Scan for the cell matching the given text and deliver its (x, y) coordinate at center. 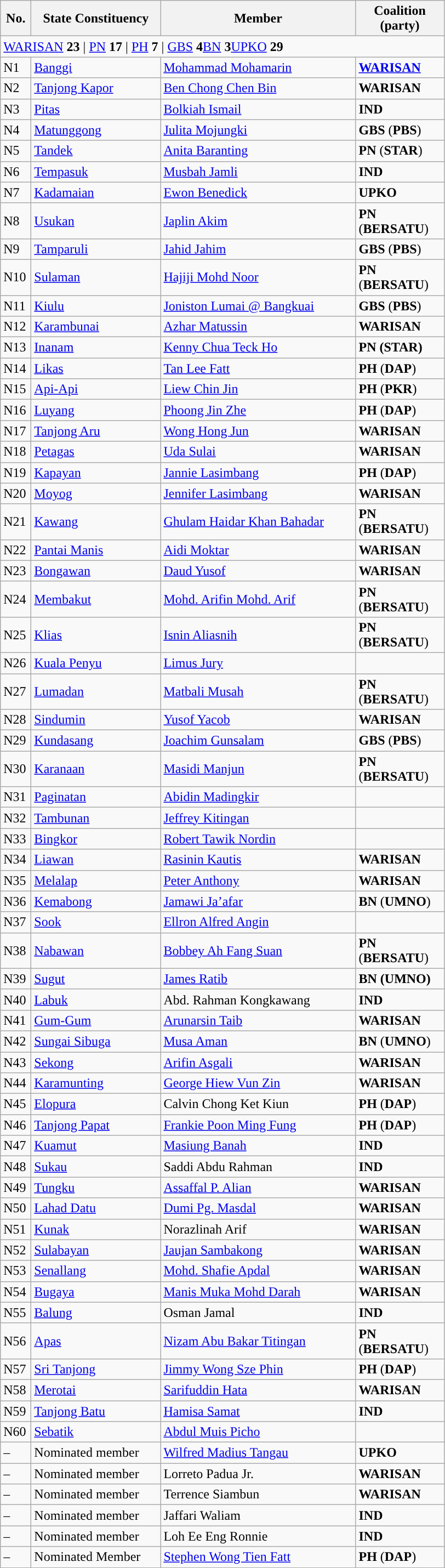
Nominated Member (96, 1557)
N37 (16, 922)
Tanjong Batu (96, 1411)
Bolkiah Ismail (258, 109)
Ben Chong Chen Bin (258, 88)
N14 (16, 368)
N3 (16, 109)
N17 (16, 431)
Osman Jamal (258, 1313)
N49 (16, 1188)
Lorreto Padua Jr. (258, 1474)
Abidin Madingkir (258, 797)
Dumi Pg. Masdal (258, 1208)
Kemabong (96, 901)
Julita Mojungki (258, 130)
Yusof Yacob (258, 720)
Bobbey Ah Fang Suan (258, 951)
Senallang (96, 1271)
PH (PKR) (400, 389)
Loh Ee Eng Ronnie (258, 1536)
Apas (96, 1341)
Tan Lee Fatt (258, 368)
Tanjong Aru (96, 431)
Api-Api (96, 389)
Matbali Musah (258, 691)
Wilfred Madius Tangau (258, 1453)
Masiung Banah (258, 1146)
Sulaman (96, 277)
N53 (16, 1271)
Arunarsin Taib (258, 1020)
Sri Tanjong (96, 1369)
Stephen Wong Tien Fatt (258, 1557)
Kadamaian (96, 192)
Karamunting (96, 1083)
Robert Tawik Nordin (258, 839)
N4 (16, 130)
N46 (16, 1125)
Liew Chin Jin (258, 389)
N52 (16, 1250)
Bongawan (96, 571)
Uda Sulai (258, 452)
Mohd. Shafie Apdal (258, 1271)
N11 (16, 305)
N15 (16, 389)
N29 (16, 741)
Japlin Akim (258, 220)
Kuala Penyu (96, 663)
James Ratib (258, 979)
N22 (16, 550)
Karambunai (96, 327)
Inanam (96, 348)
N54 (16, 1292)
Assaffal P. Alian (258, 1188)
Mohammad Mohamarin (258, 67)
N5 (16, 151)
Sarifuddin Hata (258, 1390)
Kapayan (96, 473)
Moyog (96, 493)
Elopura (96, 1104)
N30 (16, 769)
Jimmy Wong Sze Phin (258, 1369)
N33 (16, 839)
Ewon Benedick (258, 192)
N8 (16, 220)
Petagas (96, 452)
N7 (16, 192)
Klias (96, 635)
Norazlinah Arif (258, 1229)
N34 (16, 860)
Mohd. Arifin Mohd. Arif (258, 599)
Peter Anthony (258, 880)
N42 (16, 1041)
N55 (16, 1313)
N27 (16, 691)
Isnin Aliasnih (258, 635)
Tamparuli (96, 249)
N1 (16, 67)
N19 (16, 473)
Azhar Matussin (258, 327)
N50 (16, 1208)
N48 (16, 1167)
Sugut (96, 979)
Melalap (96, 880)
Matunggong (96, 130)
Hamisa Samat (258, 1411)
Musa Aman (258, 1041)
Sulabayan (96, 1250)
Daud Yusof (258, 571)
Luyang (96, 410)
N41 (16, 1020)
Jeffrey Kitingan (258, 818)
Gum-Gum (96, 1020)
Lahad Datu (96, 1208)
Usukan (96, 220)
Limus Jury (258, 663)
N40 (16, 999)
N9 (16, 249)
N44 (16, 1083)
Pantai Manis (96, 550)
Abd. Rahman Kongkawang (258, 999)
N18 (16, 452)
Tempasuk (96, 172)
Kiulu (96, 305)
Jennifer Lasimbang (258, 493)
Sebatik (96, 1432)
Aidi Moktar (258, 550)
Tambunan (96, 818)
N59 (16, 1411)
Merotai (96, 1390)
Sungai Sibuga (96, 1041)
Arifin Asgali (258, 1062)
State Constituency (96, 19)
Sukau (96, 1167)
Jamawi Ja’afar (258, 901)
Joachim Gunsalam (258, 741)
Banggi (96, 67)
Abdul Muis Picho (258, 1432)
Sook (96, 922)
Pitas (96, 109)
Calvin Chong Ket Kiun (258, 1104)
N35 (16, 880)
N25 (16, 635)
Kuamut (96, 1146)
Wong Hong Jun (258, 431)
Jaffari Waliam (258, 1515)
N2 (16, 88)
N13 (16, 348)
Likas (96, 368)
Rasinin Kautis (258, 860)
Tungku (96, 1188)
Kawang (96, 522)
Liawan (96, 860)
N56 (16, 1341)
N24 (16, 599)
Tandek (96, 151)
Nizam Abu Bakar Titingan (258, 1341)
N21 (16, 522)
N45 (16, 1104)
N28 (16, 720)
Lumadan (96, 691)
N31 (16, 797)
Masidi Manjun (258, 769)
N51 (16, 1229)
Phoong Jin Zhe (258, 410)
N23 (16, 571)
Tanjong Papat (96, 1125)
Bingkor (96, 839)
N32 (16, 818)
No. (16, 19)
Membakut (96, 599)
N43 (16, 1062)
N57 (16, 1369)
Ghulam Haidar Khan Bahadar (258, 522)
Saddi Abdu Rahman (258, 1167)
Hajiji Mohd Noor (258, 277)
N12 (16, 327)
Musbah Jamli (258, 172)
N38 (16, 951)
N26 (16, 663)
N60 (16, 1432)
Jannie Lasimbang (258, 473)
Jaujan Sambakong (258, 1250)
Anita Baranting (258, 151)
Tanjong Kapor (96, 88)
George Hiew Vun Zin (258, 1083)
N39 (16, 979)
Kunak (96, 1229)
Karanaan (96, 769)
Manis Muka Mohd Darah (258, 1292)
Jahid Jahim (258, 249)
Kundasang (96, 741)
Joniston Lumai @ Bangkuai (258, 305)
Labuk (96, 999)
Member (258, 19)
Kenny Chua Teck Ho (258, 348)
Bugaya (96, 1292)
N20 (16, 493)
N10 (16, 277)
Paginatan (96, 797)
WARISAN 23 | PN 17 | PH 7 | GBS 4BN 3UPKO 29 (222, 47)
N58 (16, 1390)
N36 (16, 901)
Sindumin (96, 720)
Ellron Alfred Angin (258, 922)
Frankie Poon Ming Fung (258, 1125)
Balung (96, 1313)
N16 (16, 410)
N6 (16, 172)
Nabawan (96, 951)
Coalition (party) (400, 19)
Sekong (96, 1062)
N47 (16, 1146)
Terrence Siambun (258, 1495)
